Search for the cell housing the specified text and yield its (x, y) center coordinate. 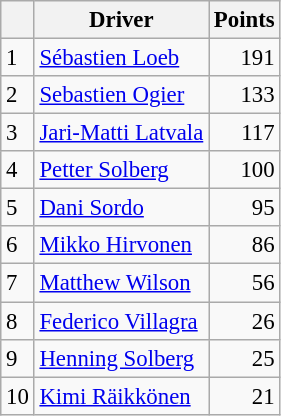
5 (18, 208)
100 (244, 170)
7 (18, 283)
Henning Solberg (121, 358)
6 (18, 245)
1 (18, 58)
Jari-Matti Latvala (121, 133)
Federico Villagra (121, 321)
Petter Solberg (121, 170)
191 (244, 58)
56 (244, 283)
Driver (121, 20)
Mikko Hirvonen (121, 245)
25 (244, 358)
Sébastien Loeb (121, 58)
Dani Sordo (121, 208)
8 (18, 321)
Sebastien Ogier (121, 95)
9 (18, 358)
86 (244, 245)
26 (244, 321)
21 (244, 396)
3 (18, 133)
133 (244, 95)
2 (18, 95)
Matthew Wilson (121, 283)
4 (18, 170)
117 (244, 133)
Points (244, 20)
10 (18, 396)
Kimi Räikkönen (121, 396)
95 (244, 208)
